For the text-containing cell, return its midpoint in [x, y] coordinate format. 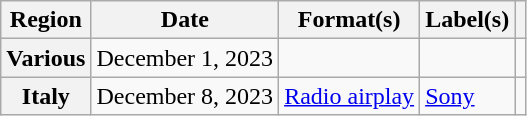
Date [185, 20]
Format(s) [350, 20]
Label(s) [468, 20]
Various [46, 58]
December 1, 2023 [185, 58]
December 8, 2023 [185, 96]
Region [46, 20]
Sony [468, 96]
Radio airplay [350, 96]
Italy [46, 96]
